Return (X, Y) of the center of cell containing provided text 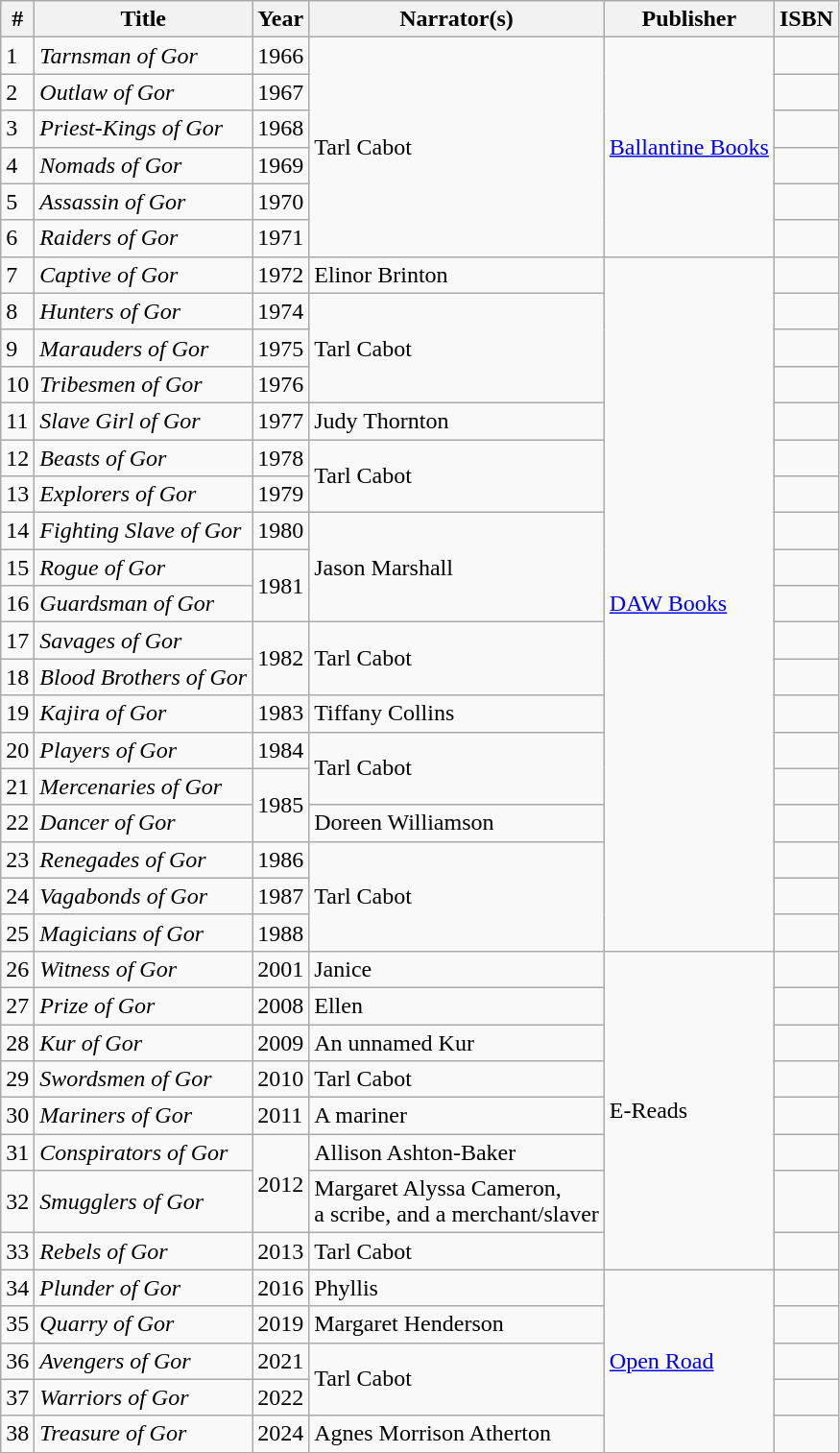
1988 (280, 932)
Beasts of Gor (144, 458)
1980 (280, 531)
27 (17, 1005)
Narrator(s) (457, 19)
Vagabonds of Gor (144, 896)
1971 (280, 238)
18 (17, 677)
34 (17, 1288)
# (17, 19)
Open Road (689, 1361)
Tribesmen of Gor (144, 384)
1974 (280, 311)
2013 (280, 1251)
5 (17, 202)
3 (17, 129)
Margaret Alyssa Cameron, a scribe, and a merchant/slaver (457, 1202)
2011 (280, 1116)
Raiders of Gor (144, 238)
1981 (280, 586)
2009 (280, 1042)
Assassin of Gor (144, 202)
1979 (280, 495)
Conspirators of Gor (144, 1152)
2016 (280, 1288)
E-Reads (689, 1110)
Ellen (457, 1005)
2008 (280, 1005)
Tarnsman of Gor (144, 56)
2010 (280, 1079)
31 (17, 1152)
10 (17, 384)
Title (144, 19)
2021 (280, 1361)
Allison Ashton-Baker (457, 1152)
2012 (280, 1183)
Kur of Gor (144, 1042)
Renegades of Gor (144, 860)
Guardsman of Gor (144, 604)
1967 (280, 92)
Priest-Kings of Gor (144, 129)
16 (17, 604)
37 (17, 1397)
Tiffany Collins (457, 714)
21 (17, 787)
2024 (280, 1434)
Rebels of Gor (144, 1251)
7 (17, 275)
Jason Marshall (457, 568)
DAW Books (689, 603)
Witness of Gor (144, 969)
Warriors of Gor (144, 1397)
36 (17, 1361)
11 (17, 421)
33 (17, 1251)
24 (17, 896)
An unnamed Kur (457, 1042)
1975 (280, 348)
Janice (457, 969)
Rogue of Gor (144, 568)
1977 (280, 421)
Swordsmen of Gor (144, 1079)
1966 (280, 56)
1987 (280, 896)
19 (17, 714)
23 (17, 860)
Explorers of Gor (144, 495)
ISBN (806, 19)
Hunters of Gor (144, 311)
Slave Girl of Gor (144, 421)
Ballantine Books (689, 147)
8 (17, 311)
Magicians of Gor (144, 932)
Savages of Gor (144, 641)
Mercenaries of Gor (144, 787)
Mariners of Gor (144, 1116)
30 (17, 1116)
29 (17, 1079)
Plunder of Gor (144, 1288)
Phyllis (457, 1288)
25 (17, 932)
Doreen Williamson (457, 823)
Nomads of Gor (144, 165)
32 (17, 1202)
Marauders of Gor (144, 348)
2001 (280, 969)
1968 (280, 129)
28 (17, 1042)
Year (280, 19)
Agnes Morrison Atherton (457, 1434)
Smugglers of Gor (144, 1202)
Publisher (689, 19)
Judy Thornton (457, 421)
Quarry of Gor (144, 1324)
Players of Gor (144, 750)
A mariner (457, 1116)
12 (17, 458)
38 (17, 1434)
Avengers of Gor (144, 1361)
1983 (280, 714)
14 (17, 531)
Prize of Gor (144, 1005)
1976 (280, 384)
15 (17, 568)
Treasure of Gor (144, 1434)
1982 (280, 659)
2 (17, 92)
1984 (280, 750)
1 (17, 56)
Dancer of Gor (144, 823)
Blood Brothers of Gor (144, 677)
2019 (280, 1324)
6 (17, 238)
Elinor Brinton (457, 275)
1972 (280, 275)
2022 (280, 1397)
Kajira of Gor (144, 714)
17 (17, 641)
35 (17, 1324)
1978 (280, 458)
Outlaw of Gor (144, 92)
22 (17, 823)
Captive of Gor (144, 275)
Fighting Slave of Gor (144, 531)
9 (17, 348)
1969 (280, 165)
1985 (280, 805)
26 (17, 969)
20 (17, 750)
4 (17, 165)
13 (17, 495)
1970 (280, 202)
1986 (280, 860)
Margaret Henderson (457, 1324)
